Find where the given text appears and provide that cell's center as (x, y) coordinate. 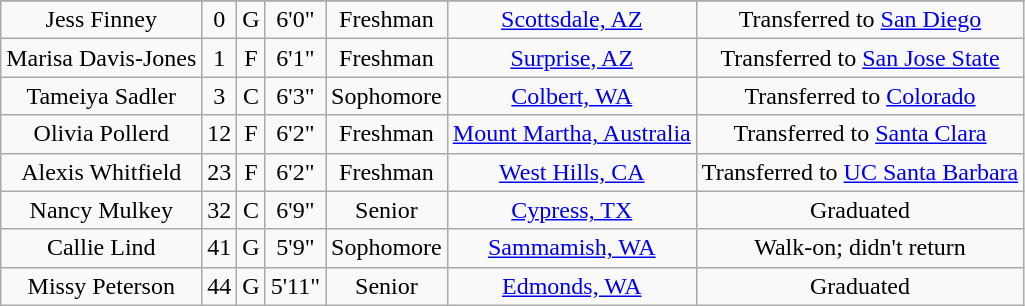
Edmonds, WA (572, 286)
Colbert, WA (572, 96)
5'11" (295, 286)
6'3" (295, 96)
0 (220, 20)
Jess Finney (102, 20)
44 (220, 286)
Nancy Mulkey (102, 210)
6'1" (295, 58)
Missy Peterson (102, 286)
6'0" (295, 20)
Surprise, AZ (572, 58)
Cypress, TX (572, 210)
Transferred to Santa Clara (860, 134)
Walk-on; didn't return (860, 248)
12 (220, 134)
Scottsdale, AZ (572, 20)
West Hills, CA (572, 172)
Transferred to San Diego (860, 20)
Transferred to San Jose State (860, 58)
Transferred to UC Santa Barbara (860, 172)
6'9" (295, 210)
32 (220, 210)
3 (220, 96)
Alexis Whitfield (102, 172)
Callie Lind (102, 248)
1 (220, 58)
23 (220, 172)
Mount Martha, Australia (572, 134)
Olivia Pollerd (102, 134)
41 (220, 248)
Sammamish, WA (572, 248)
Transferred to Colorado (860, 96)
5'9" (295, 248)
Tameiya Sadler (102, 96)
Marisa Davis-Jones (102, 58)
